Output the (x, y) coordinate of the center of the cell containing the given text.  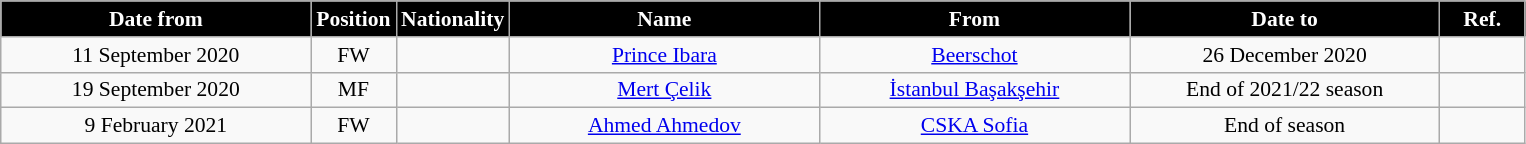
İstanbul Başakşehir (974, 90)
Ahmed Ahmedov (664, 126)
Name (664, 19)
End of season (1285, 126)
Date to (1285, 19)
Beerschot (974, 55)
End of 2021/22 season (1285, 90)
CSKA Sofia (974, 126)
9 February 2021 (156, 126)
Mert Çelik (664, 90)
From (974, 19)
26 December 2020 (1285, 55)
11 September 2020 (156, 55)
19 September 2020 (156, 90)
Prince Ibara (664, 55)
Date from (156, 19)
MF (354, 90)
Ref. (1482, 19)
Position (354, 19)
Nationality (452, 19)
